Pinpoint the cell where the given text exists, returning its [X, Y] midpoint coordinate. 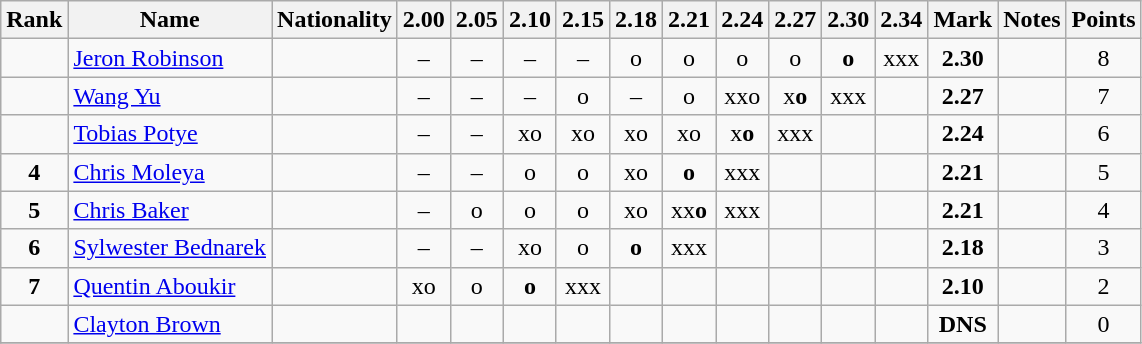
2.00 [424, 20]
Nationality [335, 20]
DNS [963, 324]
2.05 [476, 20]
Name [170, 20]
Chris Moleya [170, 172]
Wang Yu [170, 96]
Clayton Brown [170, 324]
Rank [34, 20]
2.15 [582, 20]
Mark [963, 20]
0 [1104, 324]
Points [1104, 20]
Quentin Aboukir [170, 286]
Jeron Robinson [170, 58]
8 [1104, 58]
2 [1104, 286]
Sylwester Bednarek [170, 248]
Tobias Potye [170, 134]
3 [1104, 248]
2.34 [902, 20]
Notes [1032, 20]
Chris Baker [170, 210]
